For the text-containing cell, return its midpoint in [x, y] coordinate format. 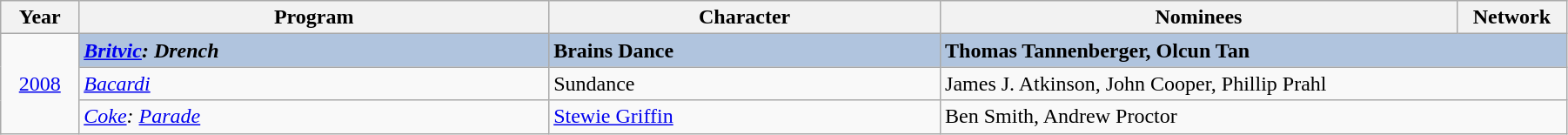
Ben Smith, Andrew Proctor [1254, 117]
Coke: Parade [314, 117]
James J. Atkinson, John Cooper, Phillip Prahl [1254, 84]
Nominees [1199, 17]
Brains Dance [745, 51]
Character [745, 17]
Program [314, 17]
Thomas Tannenberger, Olcun Tan [1254, 51]
Bacardi [314, 84]
Year [40, 17]
Britvic: Drench [314, 51]
Stewie Griffin [745, 117]
2008 [40, 84]
Sundance [745, 84]
Network [1511, 17]
